Output the (x, y) coordinate of the center of the cell containing the given text.  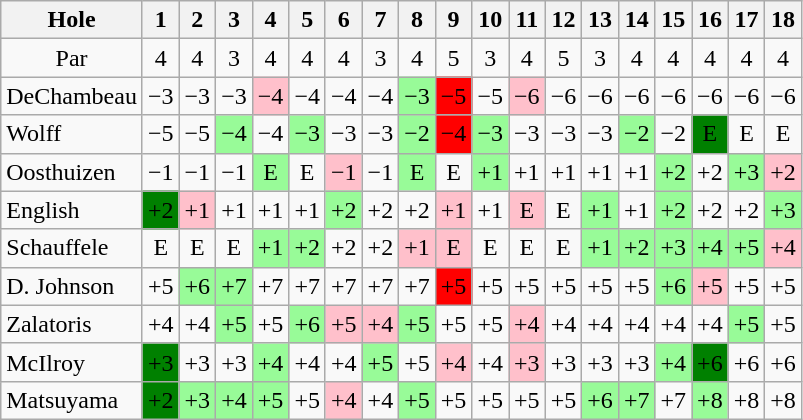
15 (674, 20)
McIlroy (72, 362)
18 (784, 20)
17 (746, 20)
Par (72, 58)
10 (490, 20)
DeChambeau (72, 96)
Wolff (72, 134)
Zalatoris (72, 324)
D. Johnson (72, 286)
7 (380, 20)
14 (636, 20)
8 (418, 20)
1 (160, 20)
Hole (72, 20)
Oosthuizen (72, 172)
11 (528, 20)
2 (198, 20)
12 (564, 20)
Matsuyama (72, 400)
13 (600, 20)
Schauffele (72, 248)
6 (344, 20)
16 (710, 20)
9 (454, 20)
English (72, 210)
